Identify which cell holds the provided text, then report its (x, y) central coordinate. 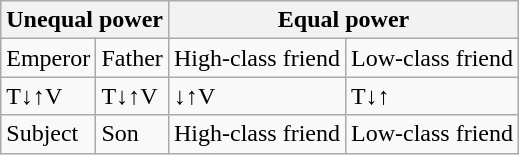
Son (132, 134)
Emperor (48, 58)
Unequal power (85, 20)
Equal power (343, 20)
Father (132, 58)
T↓↑ (432, 96)
Subject (48, 134)
↓↑V (256, 96)
